Scan for the cell matching the given text and deliver its (x, y) coordinate at center. 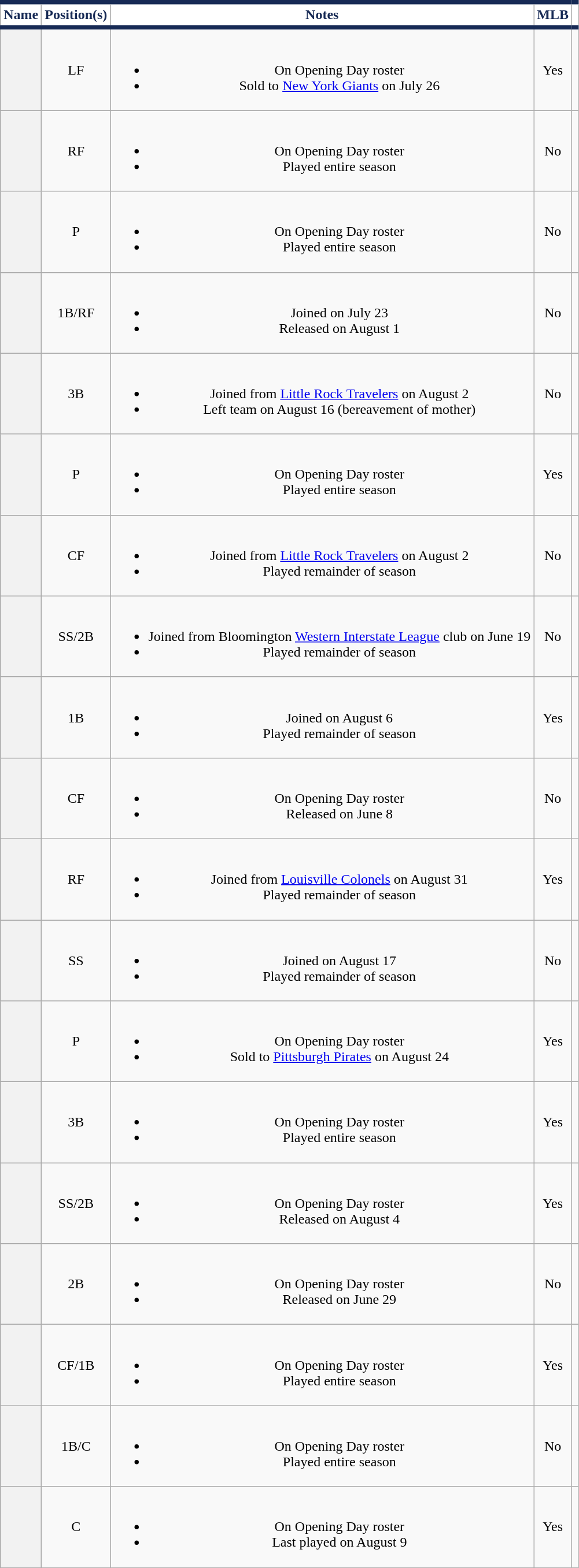
Name (21, 15)
Joined from Louisville Colonels on August 31Played remainder of season (322, 879)
Joined on July 23Released on August 1 (322, 313)
MLB (553, 15)
Position(s) (76, 15)
SS (76, 961)
On Opening Day rosterReleased on June 29 (322, 1284)
Joined from Bloomington Western Interstate League club on June 19Played remainder of season (322, 636)
On Opening Day rosterReleased on August 4 (322, 1203)
1B/RF (76, 313)
On Opening Day rosterLast played on August 9 (322, 1527)
Notes (322, 15)
On Opening Day rosterReleased on June 8 (322, 798)
C (76, 1527)
On Opening Day rosterSold to New York Giants on July 26 (322, 69)
Joined from Little Rock Travelers on August 2Played remainder of season (322, 555)
2B (76, 1284)
CF/1B (76, 1365)
On Opening Day rosterSold to Pittsburgh Pirates on August 24 (322, 1041)
Joined on August 6Played remainder of season (322, 717)
1B/C (76, 1446)
Joined on August 17Played remainder of season (322, 961)
1B (76, 717)
Joined from Little Rock Travelers on August 2Left team on August 16 (bereavement of mother) (322, 394)
LF (76, 69)
